Pinpoint the cell where the given text exists, returning its (X, Y) midpoint coordinate. 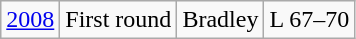
First round (118, 20)
L 67–70 (310, 20)
2008 (30, 20)
Bradley (220, 20)
